Output the (X, Y) coordinate of the center of the cell containing the given text.  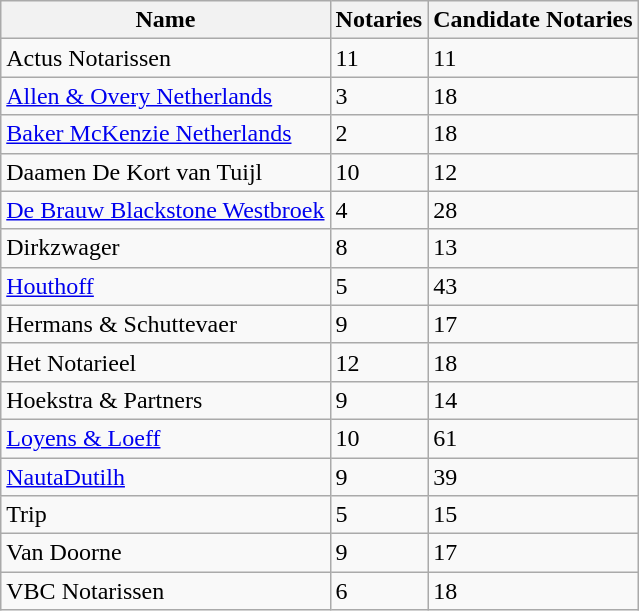
Trip (166, 515)
Actus Notarissen (166, 58)
Hoekstra & Partners (166, 400)
13 (533, 248)
3 (379, 96)
2 (379, 134)
Notaries (379, 20)
Hermans & Schuttevaer (166, 324)
8 (379, 248)
VBC Notarissen (166, 591)
Baker McKenzie Netherlands (166, 134)
Allen & Overy Netherlands (166, 96)
4 (379, 210)
Het Notarieel (166, 362)
6 (379, 591)
Daamen De Kort van Tuijl (166, 172)
43 (533, 286)
14 (533, 400)
De Brauw Blackstone Westbroek (166, 210)
Houthoff (166, 286)
39 (533, 477)
28 (533, 210)
Dirkzwager (166, 248)
NautaDutilh (166, 477)
Candidate Notaries (533, 20)
15 (533, 515)
Name (166, 20)
Loyens & Loeff (166, 438)
61 (533, 438)
Van Doorne (166, 553)
